Identify which cell holds the provided text, then report its [X, Y] central coordinate. 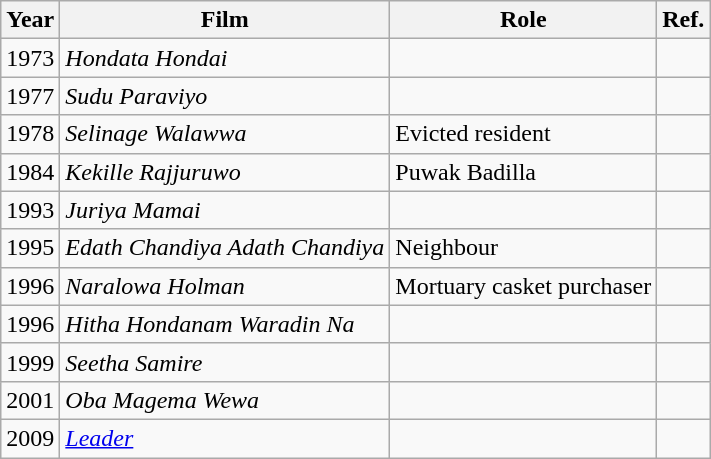
1993 [30, 210]
Hitha Hondanam Waradin Na [225, 324]
Ref. [684, 20]
Role [524, 20]
1978 [30, 134]
Oba Magema Wewa [225, 400]
Year [30, 20]
Film [225, 20]
Neighbour [524, 248]
Kekille Rajjuruwo [225, 172]
1984 [30, 172]
Puwak Badilla [524, 172]
Selinage Walawwa [225, 134]
1973 [30, 58]
Leader [225, 438]
1977 [30, 96]
Edath Chandiya Adath Chandiya [225, 248]
Naralowa Holman [225, 286]
Sudu Paraviyo [225, 96]
Hondata Hondai [225, 58]
Seetha Samire [225, 362]
Mortuary casket purchaser [524, 286]
2001 [30, 400]
Juriya Mamai [225, 210]
1999 [30, 362]
2009 [30, 438]
Evicted resident [524, 134]
1995 [30, 248]
